Return the (X, Y) coordinate for the center point of the cell that contains the specified text.  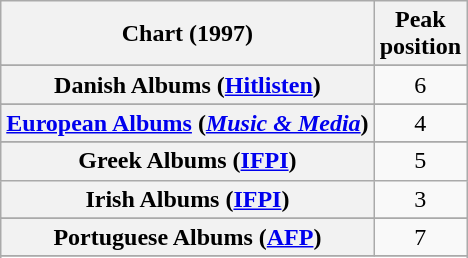
European Albums (Music & Media) (188, 123)
5 (420, 161)
4 (420, 123)
Danish Albums (Hitlisten) (188, 85)
Peakposition (420, 34)
Greek Albums (IFPI) (188, 161)
Chart (1997) (188, 34)
3 (420, 199)
6 (420, 85)
Irish Albums (IFPI) (188, 199)
Portuguese Albums (AFP) (188, 237)
7 (420, 237)
